Capture the cell that displays the provided text and extract its (X, Y) central coordinate. 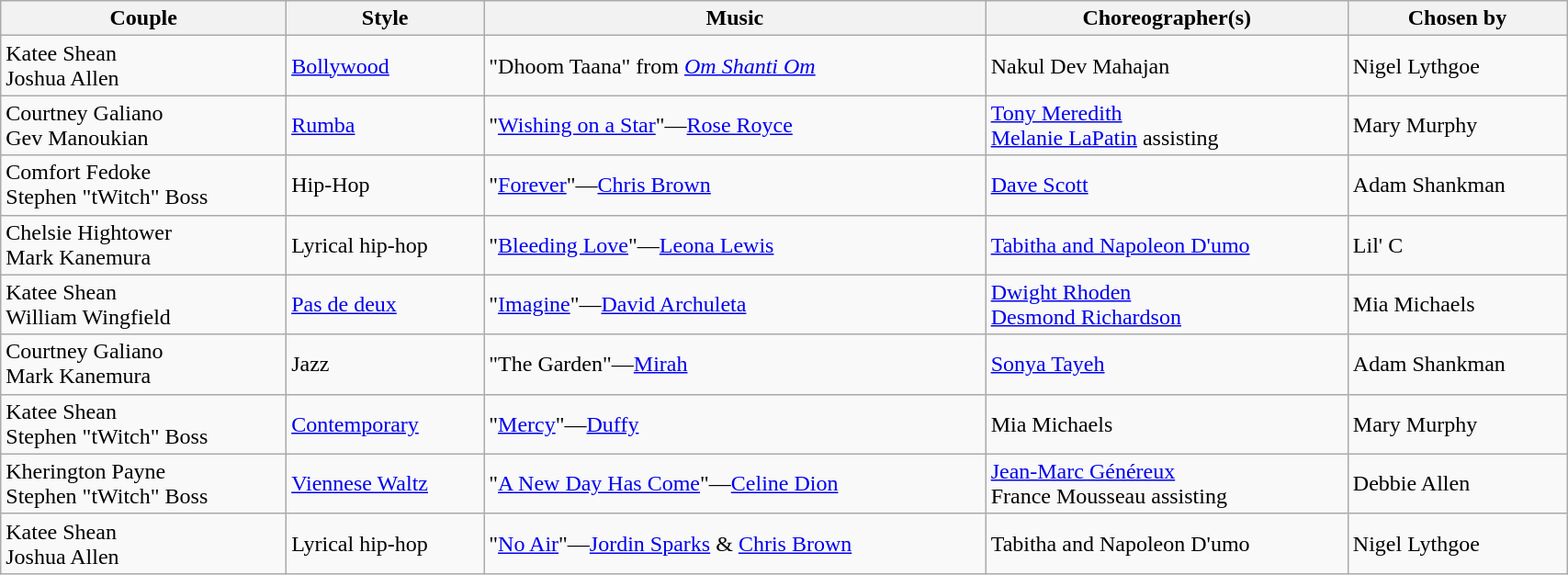
Katee SheanWilliam Wingfield (143, 305)
Lil' C (1457, 244)
"A New Day Has Come"—Celine Dion (735, 483)
Bollywood (386, 66)
"Mercy"—Duffy (735, 424)
Nakul Dev Mahajan (1167, 66)
Sonya Tayeh (1167, 364)
Style (386, 18)
"Imagine"—David Archuleta (735, 305)
Music (735, 18)
"No Air"—Jordin Sparks & Chris Brown (735, 544)
Rumba (386, 125)
Jazz (386, 364)
"Forever"—Chris Brown (735, 186)
"The Garden"—Mirah (735, 364)
Chelsie HightowerMark Kanemura (143, 244)
Hip-Hop (386, 186)
Tony MeredithMelanie LaPatin assisting (1167, 125)
Couple (143, 18)
Pas de deux (386, 305)
Kherington PayneStephen "tWitch" Boss (143, 483)
Chosen by (1457, 18)
"Wishing on a Star"—Rose Royce (735, 125)
Dwight RhodenDesmond Richardson (1167, 305)
Choreographer(s) (1167, 18)
"Bleeding Love"—Leona Lewis (735, 244)
Katee SheanStephen "tWitch" Boss (143, 424)
Jean-Marc GénéreuxFrance Mousseau assisting (1167, 483)
Dave Scott (1167, 186)
Contemporary (386, 424)
Debbie Allen (1457, 483)
Viennese Waltz (386, 483)
Courtney GalianoMark Kanemura (143, 364)
Courtney GalianoGev Manoukian (143, 125)
"Dhoom Taana" from Om Shanti Om (735, 66)
Comfort FedokeStephen "tWitch" Boss (143, 186)
